Provide the (x, y) coordinate of the cell's center where the given text is located.  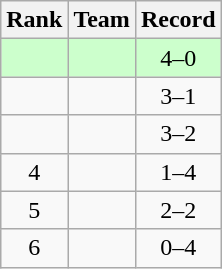
3–2 (178, 134)
Rank (34, 20)
3–1 (178, 96)
Team (102, 20)
4–0 (178, 58)
4 (34, 172)
1–4 (178, 172)
2–2 (178, 210)
Record (178, 20)
5 (34, 210)
0–4 (178, 248)
6 (34, 248)
